Provide the (x, y) coordinate of the cell's center where the given text is located.  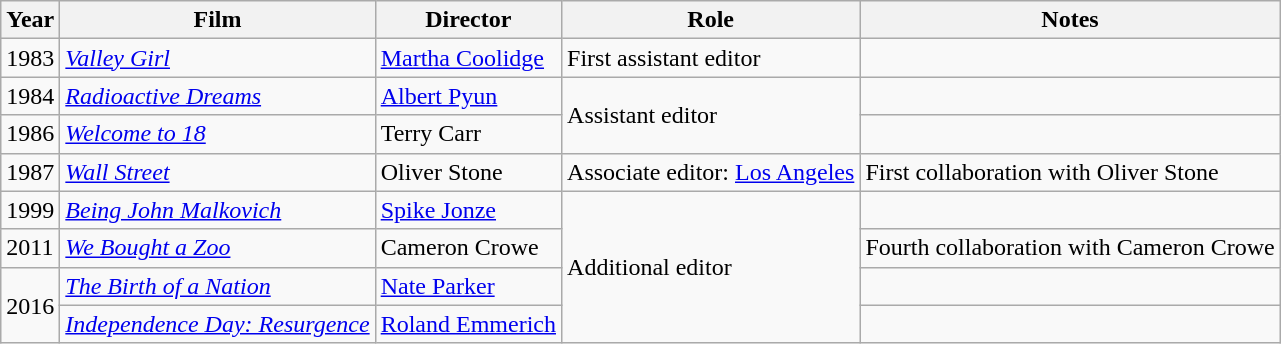
Role (711, 20)
Wall Street (218, 172)
First assistant editor (711, 58)
Terry Carr (468, 134)
Being John Malkovich (218, 210)
We Bought a Zoo (218, 248)
2011 (30, 248)
Fourth collaboration with Cameron Crowe (1070, 248)
Film (218, 20)
Welcome to 18 (218, 134)
1999 (30, 210)
Radioactive Dreams (218, 96)
Albert Pyun (468, 96)
2016 (30, 305)
1983 (30, 58)
Martha Coolidge (468, 58)
Independence Day: Resurgence (218, 324)
Cameron Crowe (468, 248)
Notes (1070, 20)
Associate editor: Los Angeles (711, 172)
Year (30, 20)
First collaboration with Oliver Stone (1070, 172)
Director (468, 20)
The Birth of a Nation (218, 286)
Spike Jonze (468, 210)
Oliver Stone (468, 172)
Valley Girl (218, 58)
1987 (30, 172)
Additional editor (711, 267)
Assistant editor (711, 115)
Nate Parker (468, 286)
1984 (30, 96)
Roland Emmerich (468, 324)
1986 (30, 134)
